Pinpoint the cell where the given text exists, returning its [x, y] midpoint coordinate. 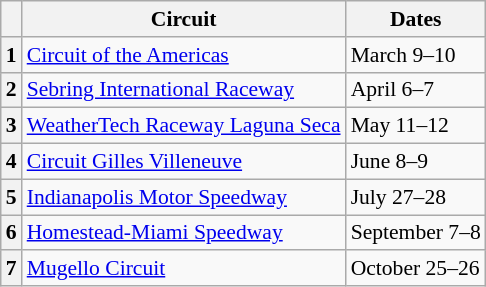
May 11–12 [416, 126]
Circuit of the Americas [184, 55]
WeatherTech Raceway Laguna Seca [184, 126]
Mugello Circuit [184, 269]
Dates [416, 19]
3 [12, 126]
1 [12, 55]
September 7–8 [416, 233]
April 6–7 [416, 90]
5 [12, 197]
Circuit Gilles Villeneuve [184, 162]
March 9–10 [416, 55]
October 25–26 [416, 269]
2 [12, 90]
July 27–28 [416, 197]
6 [12, 233]
June 8–9 [416, 162]
4 [12, 162]
Indianapolis Motor Speedway [184, 197]
7 [12, 269]
Homestead-Miami Speedway [184, 233]
Circuit [184, 19]
Sebring International Raceway [184, 90]
